For the text-containing cell, return its midpoint in (X, Y) coordinate format. 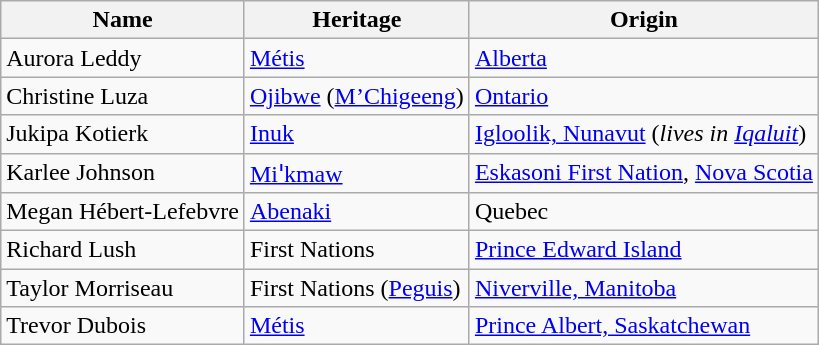
First Nations (356, 250)
Quebec (644, 212)
Richard Lush (123, 250)
Jukipa Kotierk (123, 134)
Prince Edward Island (644, 250)
Origin (644, 20)
Miꞌkmaw (356, 173)
Niverville, Manitoba (644, 288)
Ojibwe (M’Chigeeng) (356, 96)
Christine Luza (123, 96)
Taylor Morriseau (123, 288)
Alberta (644, 58)
Prince Albert, Saskatchewan (644, 326)
Aurora Leddy (123, 58)
Heritage (356, 20)
Name (123, 20)
Megan Hébert-Lefebvre (123, 212)
Karlee Johnson (123, 173)
Ontario (644, 96)
Trevor Dubois (123, 326)
Eskasoni First Nation, Nova Scotia (644, 173)
Igloolik, Nunavut (lives in Iqaluit) (644, 134)
Abenaki (356, 212)
First Nations (Peguis) (356, 288)
Inuk (356, 134)
